Determine the (X, Y) coordinate at the center of the cell enclosing the given text.  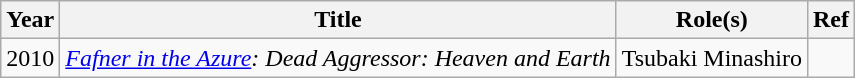
Title (338, 20)
2010 (30, 58)
Ref (830, 20)
Tsubaki Minashiro (712, 58)
Year (30, 20)
Role(s) (712, 20)
Fafner in the Azure: Dead Aggressor: Heaven and Earth (338, 58)
